Scan for the cell matching the given text and deliver its (X, Y) coordinate at center. 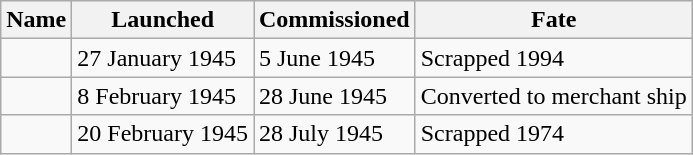
Name (36, 20)
28 July 1945 (335, 134)
8 February 1945 (163, 96)
27 January 1945 (163, 58)
Launched (163, 20)
20 February 1945 (163, 134)
Scrapped 1994 (554, 58)
Converted to merchant ship (554, 96)
Scrapped 1974 (554, 134)
Commissioned (335, 20)
Fate (554, 20)
28 June 1945 (335, 96)
5 June 1945 (335, 58)
